Capture the cell that displays the provided text and extract its (x, y) central coordinate. 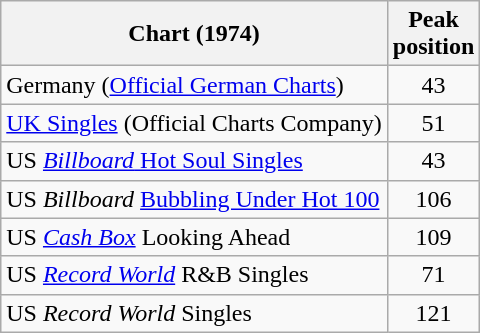
UK Singles (Official Charts Company) (194, 123)
Chart (1974) (194, 34)
US Billboard Hot Soul Singles (194, 161)
106 (433, 199)
US Billboard Bubbling Under Hot 100 (194, 199)
Peakposition (433, 34)
US Record World Singles (194, 313)
US Record World R&B Singles (194, 275)
US Cash Box Looking Ahead (194, 237)
Germany (Official German Charts) (194, 85)
121 (433, 313)
51 (433, 123)
71 (433, 275)
109 (433, 237)
